Capture the cell that displays the provided text and extract its (x, y) central coordinate. 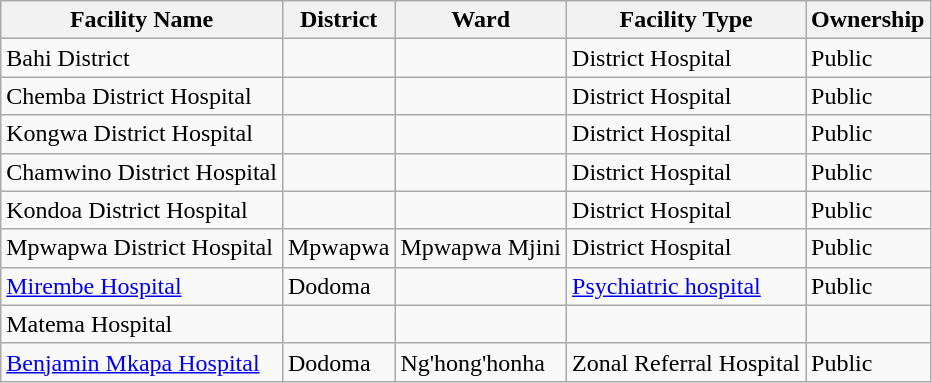
District (338, 20)
Facility Type (686, 20)
Ng'hong'honha (481, 362)
Facility Name (142, 20)
Mpwapwa Mjini (481, 248)
Mirembe Hospital (142, 286)
Chemba District Hospital (142, 96)
Kondoa District Hospital (142, 210)
Benjamin Mkapa Hospital (142, 362)
Zonal Referral Hospital (686, 362)
Matema Hospital (142, 324)
Ownership (868, 20)
Chamwino District Hospital (142, 172)
Psychiatric hospital (686, 286)
Mpwapwa (338, 248)
Ward (481, 20)
Kongwa District Hospital (142, 134)
Mpwapwa District Hospital (142, 248)
Bahi District (142, 58)
